Determine the (x, y) coordinate at the center of the cell enclosing the given text.  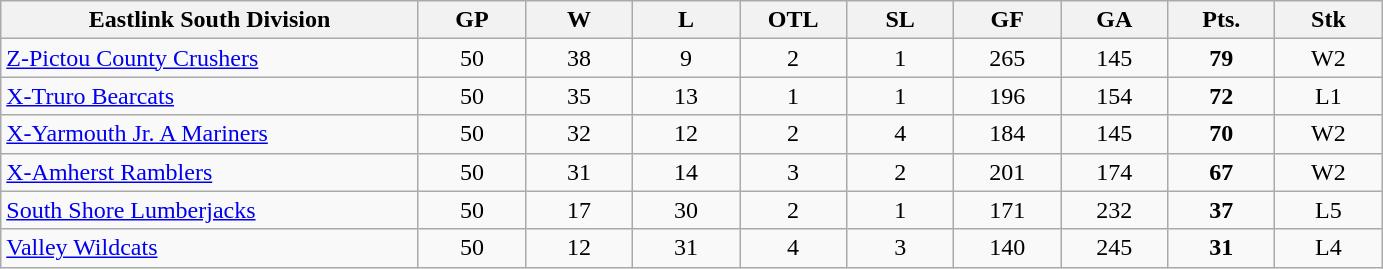
Pts. (1222, 20)
Stk (1328, 20)
Eastlink South Division (210, 20)
174 (1114, 172)
201 (1008, 172)
Valley Wildcats (210, 248)
9 (686, 58)
L4 (1328, 248)
GF (1008, 20)
14 (686, 172)
171 (1008, 210)
X-Truro Bearcats (210, 96)
184 (1008, 134)
245 (1114, 248)
OTL (794, 20)
X-Yarmouth Jr. A Mariners (210, 134)
38 (578, 58)
30 (686, 210)
GP (472, 20)
W (578, 20)
South Shore Lumberjacks (210, 210)
L1 (1328, 96)
70 (1222, 134)
SL (900, 20)
37 (1222, 210)
13 (686, 96)
67 (1222, 172)
196 (1008, 96)
X-Amherst Ramblers (210, 172)
72 (1222, 96)
32 (578, 134)
L5 (1328, 210)
L (686, 20)
79 (1222, 58)
232 (1114, 210)
17 (578, 210)
154 (1114, 96)
140 (1008, 248)
GA (1114, 20)
265 (1008, 58)
Z-Pictou County Crushers (210, 58)
35 (578, 96)
